Find where the given text appears and provide that cell's center as [X, Y] coordinate. 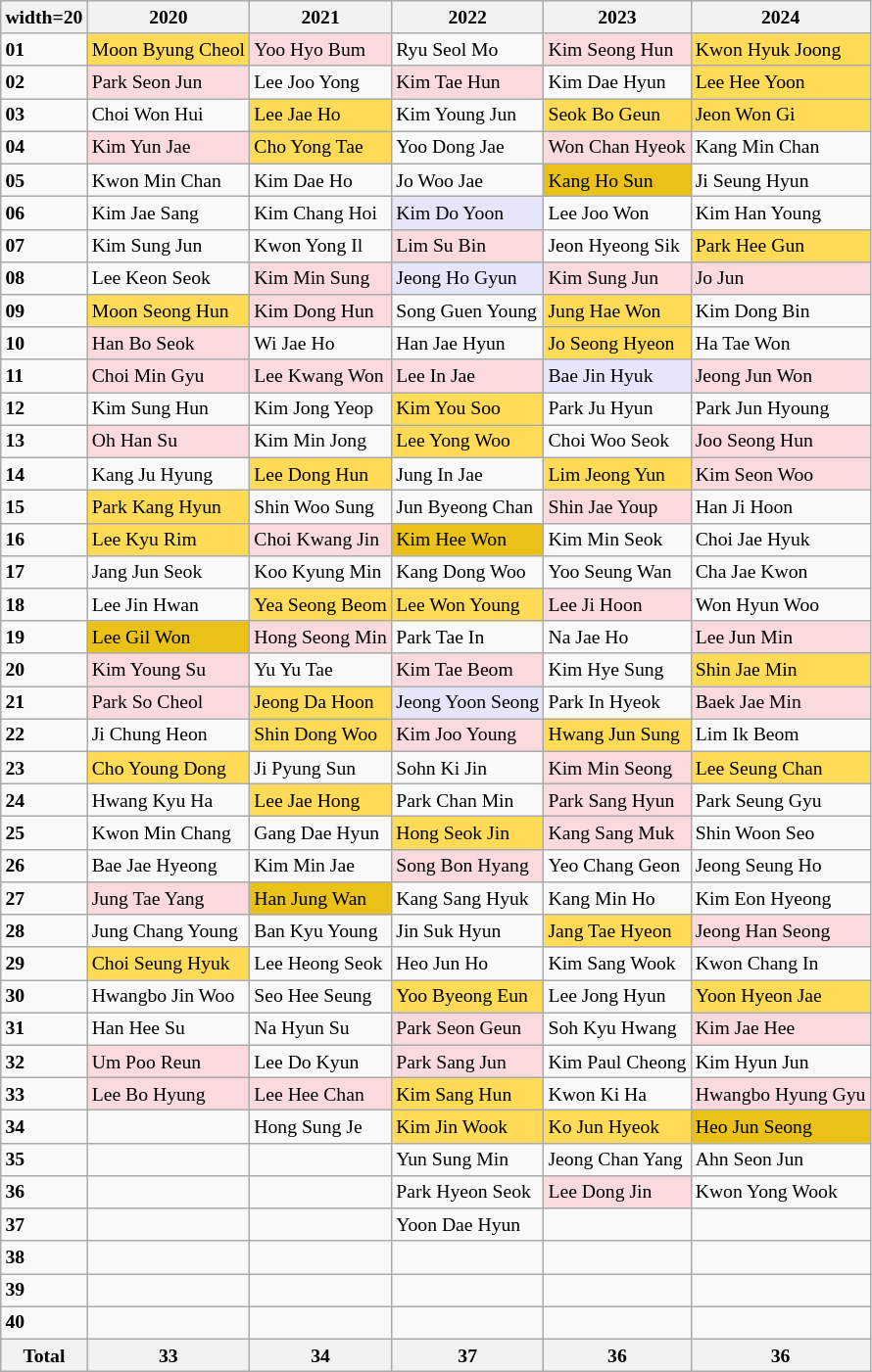
Kim Min Jae [321, 866]
Jeong Yoon Seong [468, 703]
Gang Dae Hyun [321, 832]
Ko Jun Hyeok [617, 1126]
Shin Dong Woo [321, 734]
Hwangbo Jin Woo [169, 997]
Cha Jae Kwon [780, 572]
Kim Hyun Jun [780, 1062]
Lee Jong Hyun [617, 997]
Park Tae In [468, 637]
11 [44, 376]
Han Jung Wan [321, 899]
18 [44, 605]
Wi Jae Ho [321, 343]
Jang Tae Hyeon [617, 930]
Hong Seok Jin [468, 832]
26 [44, 866]
09 [44, 311]
Jung In Jae [468, 474]
Ji Chung Heon [169, 734]
Lee Kwang Won [321, 376]
Kim Chang Hoi [321, 213]
Shin Woon Seo [780, 832]
Cho Yong Tae [321, 147]
Hong Seong Min [321, 637]
Yoo Byeong Eun [468, 997]
Park Kang Hyun [169, 507]
Cho Young Dong [169, 768]
Jeong Jun Won [780, 376]
Kim Dong Bin [780, 311]
Kim Sang Wook [617, 964]
Sohn Ki Jin [468, 768]
Won Hyun Woo [780, 605]
Lee Jin Hwan [169, 605]
Han Hee Su [169, 1028]
Jang Jun Seok [169, 572]
Jeong Da Hoon [321, 703]
Soh Kyu Hwang [617, 1028]
2021 [321, 18]
Park Seung Gyu [780, 801]
Seo Hee Seung [321, 997]
Song Guen Young [468, 311]
Jung Chang Young [169, 930]
Um Poo Reun [169, 1062]
Kang Dong Woo [468, 572]
Kim Jin Wook [468, 1126]
Ryu Seol Mo [468, 49]
Lee Kyu Rim [169, 539]
Kim Min Seong [617, 768]
Kwon Min Chan [169, 180]
Yoon Hyeon Jae [780, 997]
Kwon Ki Ha [617, 1095]
21 [44, 703]
30 [44, 997]
Choi Jae Hyuk [780, 539]
02 [44, 82]
Lim Su Bin [468, 245]
23 [44, 768]
Kim Han Young [780, 213]
Lee Hee Yoon [780, 82]
Lee Joo Yong [321, 82]
Kang Sang Muk [617, 832]
Ahn Seon Jun [780, 1159]
Kim Dae Ho [321, 180]
Kim Do Yoon [468, 213]
Jung Tae Yang [169, 899]
Park Sang Jun [468, 1062]
Kim Yun Jae [169, 147]
Kim Sung Hun [169, 409]
Oh Han Su [169, 441]
Han Jae Hyun [468, 343]
2024 [780, 18]
Won Chan Hyeok [617, 147]
38 [44, 1257]
Kwon Yong Wook [780, 1193]
Kim Joo Young [468, 734]
Heo Jun Ho [468, 964]
Kim Tae Hun [468, 82]
Jeong Ho Gyun [468, 278]
Yun Sung Min [468, 1159]
Park Sang Hyun [617, 801]
28 [44, 930]
Jo Seong Hyeon [617, 343]
Park Ju Hyun [617, 409]
16 [44, 539]
Jo Jun [780, 278]
Han Bo Seok [169, 343]
Choi Min Gyu [169, 376]
Kim Min Jong [321, 441]
Lee Heong Seok [321, 964]
Lee Yong Woo [468, 441]
Lim Ik Beom [780, 734]
Lee Ji Hoon [617, 605]
Lee In Jae [468, 376]
Kim Jong Yeop [321, 409]
Park Seon Geun [468, 1028]
19 [44, 637]
Lee Keon Seok [169, 278]
width=20 [44, 18]
05 [44, 180]
Heo Jun Seong [780, 1126]
Jin Suk Hyun [468, 930]
Lee Jae Ho [321, 116]
Park Hyeon Seok [468, 1193]
Kim Jae Sang [169, 213]
Bae Jae Hyeong [169, 866]
27 [44, 899]
Kwon Min Chang [169, 832]
Yeo Chang Geon [617, 866]
Shin Woo Sung [321, 507]
Kim Young Su [169, 670]
04 [44, 147]
15 [44, 507]
Na Hyun Su [321, 1028]
13 [44, 441]
35 [44, 1159]
Hong Sung Je [321, 1126]
Yea Seong Beom [321, 605]
Park Chan Min [468, 801]
Yoo Hyo Bum [321, 49]
Kim You Soo [468, 409]
29 [44, 964]
Kang Ho Sun [617, 180]
Lee Gil Won [169, 637]
32 [44, 1062]
Lee Jun Min [780, 637]
Lee Hee Chan [321, 1095]
Koo Kyung Min [321, 572]
Moon Byung Cheol [169, 49]
20 [44, 670]
Ha Tae Won [780, 343]
Jun Byeong Chan [468, 507]
Ji Seung Hyun [780, 180]
Lee Dong Hun [321, 474]
Park In Hyeok [617, 703]
Lee Won Young [468, 605]
Kwon Chang In [780, 964]
Kim Dae Hyun [617, 82]
17 [44, 572]
Baek Jae Min [780, 703]
Kim Young Jun [468, 116]
Kim Min Sung [321, 278]
22 [44, 734]
Lee Jae Hong [321, 801]
Ji Pyung Sun [321, 768]
Choi Seung Hyuk [169, 964]
40 [44, 1322]
31 [44, 1028]
Lee Seung Chan [780, 768]
Kim Jae Hee [780, 1028]
Na Jae Ho [617, 637]
14 [44, 474]
2022 [468, 18]
Park Jun Hyoung [780, 409]
Yoo Seung Wan [617, 572]
Lee Dong Jin [617, 1193]
Kim Tae Beom [468, 670]
07 [44, 245]
Kim Paul Cheong [617, 1062]
Jung Hae Won [617, 311]
Kang Sang Hyuk [468, 899]
06 [44, 213]
Kim Dong Hun [321, 311]
Kang Ju Hyung [169, 474]
Jo Woo Jae [468, 180]
08 [44, 278]
Lee Bo Hyung [169, 1095]
Kwon Hyuk Joong [780, 49]
Choi Won Hui [169, 116]
Park Hee Gun [780, 245]
Choi Kwang Jin [321, 539]
2020 [169, 18]
10 [44, 343]
Kim Sang Hun [468, 1095]
01 [44, 49]
Hwang Jun Sung [617, 734]
12 [44, 409]
Moon Seong Hun [169, 311]
Lee Do Kyun [321, 1062]
25 [44, 832]
Kim Min Seok [617, 539]
Lee Joo Won [617, 213]
Jeong Chan Yang [617, 1159]
2023 [617, 18]
Seok Bo Geun [617, 116]
Han Ji Hoon [780, 507]
Kang Min Chan [780, 147]
Kim Seong Hun [617, 49]
Ban Kyu Young [321, 930]
Jeon Hyeong Sik [617, 245]
Hwangbo Hyung Gyu [780, 1095]
Hwang Kyu Ha [169, 801]
Kim Seon Woo [780, 474]
Kim Hye Sung [617, 670]
Yu Yu Tae [321, 670]
03 [44, 116]
Song Bon Hyang [468, 866]
Total [44, 1355]
Jeon Won Gi [780, 116]
Kim Eon Hyeong [780, 899]
Joo Seong Hun [780, 441]
Yoo Dong Jae [468, 147]
Park Seon Jun [169, 82]
Jeong Han Seong [780, 930]
Park So Cheol [169, 703]
Kang Min Ho [617, 899]
24 [44, 801]
Choi Woo Seok [617, 441]
Shin Jae Youp [617, 507]
39 [44, 1291]
Kwon Yong Il [321, 245]
Yoon Dae Hyun [468, 1224]
Kim Hee Won [468, 539]
Jeong Seung Ho [780, 866]
Shin Jae Min [780, 670]
Lim Jeong Yun [617, 474]
Bae Jin Hyuk [617, 376]
